Find where the given text appears and provide that cell's center as (x, y) coordinate. 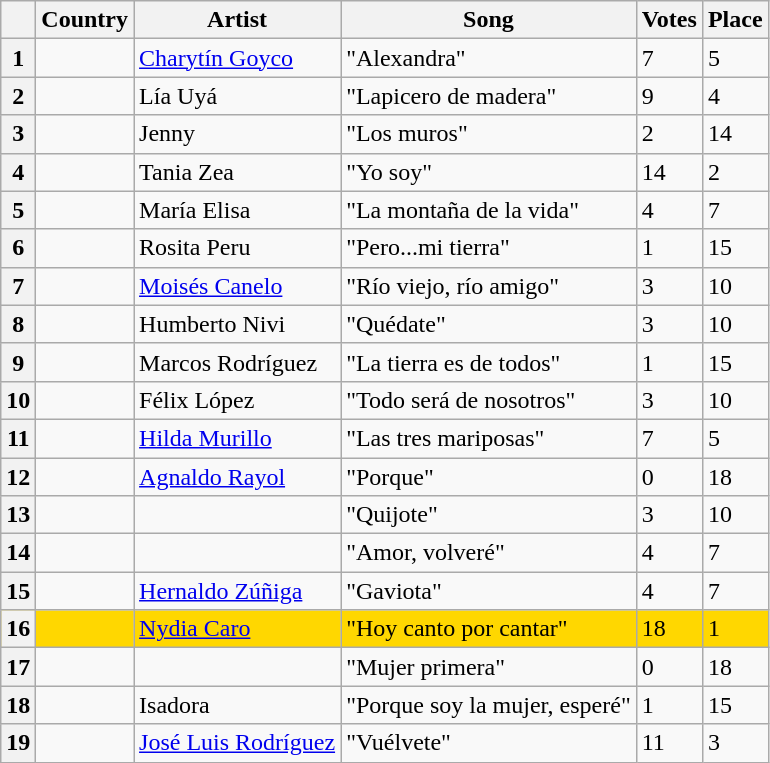
Marcos Rodríguez (238, 362)
Rosita Peru (238, 248)
María Elisa (238, 210)
"Porque" (489, 477)
"Gaviota" (489, 591)
"Las tres mariposas" (489, 438)
"Vuélvete" (489, 743)
"Alexandra" (489, 58)
"Pero...mi tierra" (489, 248)
"Todo será de nosotros" (489, 400)
Charytín Goyco (238, 58)
Votes (669, 20)
"Los muros" (489, 134)
"Quijote" (489, 515)
Lía Uyá (238, 96)
"Hoy canto por cantar" (489, 629)
"Quédate" (489, 324)
"Río viejo, río amigo" (489, 286)
"La montaña de la vida" (489, 210)
"Porque soy la mujer, esperé" (489, 705)
Country (85, 20)
16 (18, 629)
Félix López (238, 400)
Hernaldo Zúñiga (238, 591)
Nydia Caro (238, 629)
José Luis Rodríguez (238, 743)
6 (18, 248)
8 (18, 324)
Song (489, 20)
"Lapicero de madera" (489, 96)
Jenny (238, 134)
Moisés Canelo (238, 286)
Artist (238, 20)
"Mujer primera" (489, 667)
Tania Zea (238, 172)
12 (18, 477)
Isadora (238, 705)
"Amor, volveré" (489, 553)
Agnaldo Rayol (238, 477)
Humberto Nivi (238, 324)
17 (18, 667)
Place (735, 20)
13 (18, 515)
"La tierra es de todos" (489, 362)
"Yo soy" (489, 172)
19 (18, 743)
Hilda Murillo (238, 438)
